Find where the given text appears and provide that cell's center as (x, y) coordinate. 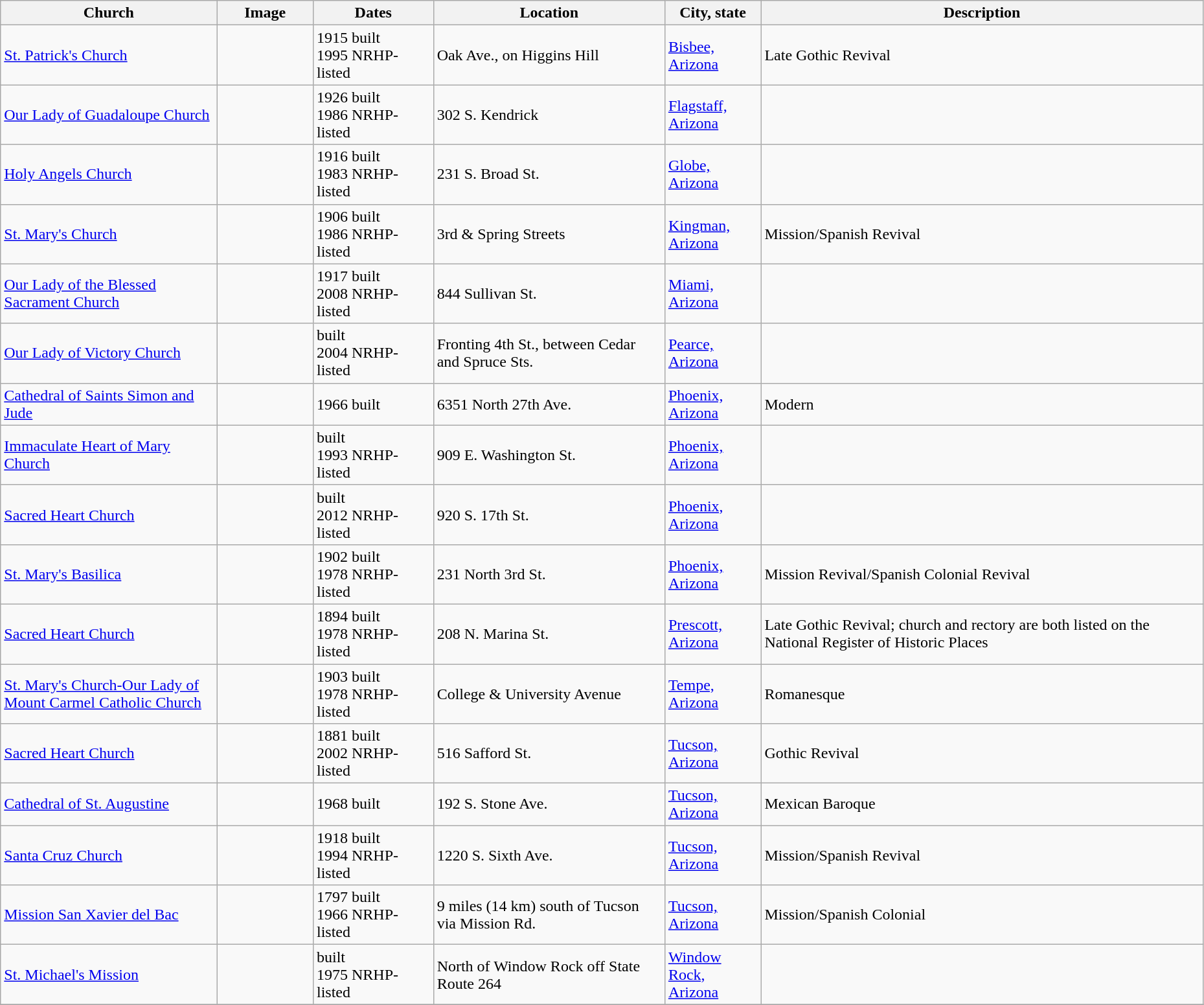
Our Lady of Guadaloupe Church (109, 115)
Oak Ave., on Higgins Hill (549, 55)
Mission Revival/Spanish Colonial Revival (982, 574)
1903 built1978 NRHP-listed (373, 693)
Fronting 4th St., between Cedar and Spruce Sts. (549, 353)
St. Patrick's Church (109, 55)
Church (109, 13)
Pearce, Arizona (712, 353)
built1993 NRHP-listed (373, 455)
Prescott, Arizona (712, 634)
Tempe, Arizona (712, 693)
Mission/Spanish Colonial (982, 915)
built2004 NRHP-listed (373, 353)
1220 S. Sixth Ave. (549, 855)
Late Gothic Revival; church and rectory are both listed on the National Register of Historic Places (982, 634)
Late Gothic Revival (982, 55)
1902 built1978 NRHP-listed (373, 574)
North of Window Rock off State Route 264 (549, 975)
1918 built1994 NRHP-listed (373, 855)
Kingman, Arizona (712, 234)
Cathedral of Saints Simon and Jude (109, 404)
Our Lady of Victory Church (109, 353)
St. Mary's Church (109, 234)
Our Lady of the Blessed Sacrament Church (109, 294)
Description (982, 13)
1916 built1983 NRHP-listed (373, 174)
Globe, Arizona (712, 174)
Dates (373, 13)
Gothic Revival (982, 754)
231 North 3rd St. (549, 574)
302 S. Kendrick (549, 115)
231 S. Broad St. (549, 174)
College & University Avenue (549, 693)
1915 built1995 NRHP-listed (373, 55)
1797 built1966 NRHP-listed (373, 915)
built2012 NRHP-listed (373, 514)
Romanesque (982, 693)
Mission San Xavier del Bac (109, 915)
Cathedral of St. Augustine (109, 805)
Flagstaff, Arizona (712, 115)
Miami, Arizona (712, 294)
6351 North 27th Ave. (549, 404)
920 S. 17th St. (549, 514)
1966 built (373, 404)
Location (549, 13)
3rd & Spring Streets (549, 234)
St. Mary's Church-Our Lady of Mount Carmel Catholic Church (109, 693)
516 Safford St. (549, 754)
City, state (712, 13)
1926 built1986 NRHP-listed (373, 115)
Mexican Baroque (982, 805)
1894 built1978 NRHP-listed (373, 634)
Image (266, 13)
Modern (982, 404)
St. Michael's Mission (109, 975)
208 N. Marina St. (549, 634)
1968 built (373, 805)
Immaculate Heart of Mary Church (109, 455)
1881 built2002 NRHP-listed (373, 754)
Window Rock, Arizona (712, 975)
844 Sullivan St. (549, 294)
192 S. Stone Ave. (549, 805)
909 E. Washington St. (549, 455)
9 miles (14 km) south of Tucson via Mission Rd. (549, 915)
St. Mary's Basilica (109, 574)
1917 built2008 NRHP-listed (373, 294)
built1975 NRHP-listed (373, 975)
Bisbee, Arizona (712, 55)
Holy Angels Church (109, 174)
Santa Cruz Church (109, 855)
1906 built1986 NRHP-listed (373, 234)
